Extract the [X, Y] coordinate from the center of the cell holding the provided text.  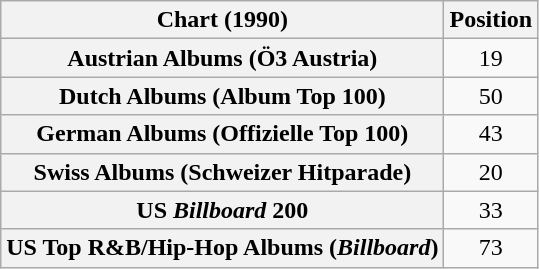
Chart (1990) [222, 20]
73 [491, 248]
Austrian Albums (Ö3 Austria) [222, 58]
US Top R&B/Hip-Hop Albums (Billboard) [222, 248]
German Albums (Offizielle Top 100) [222, 134]
20 [491, 172]
US Billboard 200 [222, 210]
Position [491, 20]
33 [491, 210]
43 [491, 134]
19 [491, 58]
Dutch Albums (Album Top 100) [222, 96]
50 [491, 96]
Swiss Albums (Schweizer Hitparade) [222, 172]
